Provide the (X, Y) coordinate of the cell's center where the given text is located.  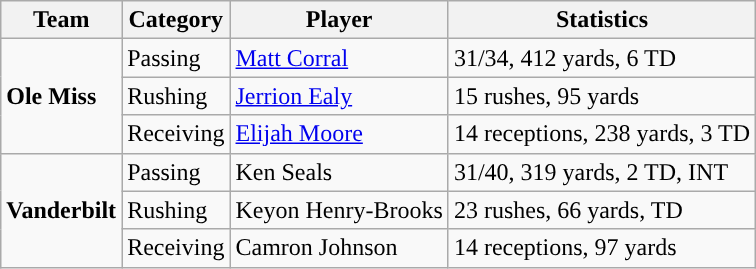
23 rushes, 66 yards, TD (602, 210)
Camron Johnson (339, 248)
Player (339, 20)
Team (62, 20)
Vanderbilt (62, 210)
31/34, 412 yards, 6 TD (602, 58)
Elijah Moore (339, 134)
Ole Miss (62, 96)
14 receptions, 238 yards, 3 TD (602, 134)
Statistics (602, 20)
Matt Corral (339, 58)
15 rushes, 95 yards (602, 96)
Jerrion Ealy (339, 96)
Category (176, 20)
14 receptions, 97 yards (602, 248)
31/40, 319 yards, 2 TD, INT (602, 172)
Keyon Henry-Brooks (339, 210)
Ken Seals (339, 172)
